Pinpoint the cell where the given text exists, returning its [x, y] midpoint coordinate. 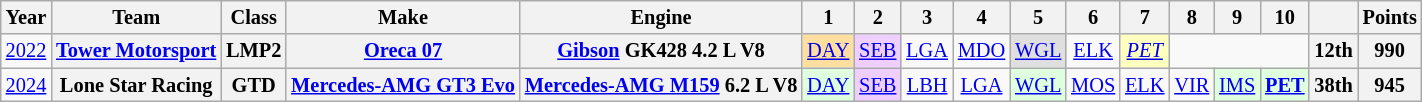
Year [26, 17]
Make [403, 17]
3 [927, 17]
Oreca 07 [403, 51]
Lone Star Racing [136, 85]
MOS [1093, 85]
MDO [982, 51]
IMS [1237, 85]
Engine [661, 17]
Mercedes-AMG M159 6.2 L V8 [661, 85]
945 [1390, 85]
Tower Motorsport [136, 51]
VIR [1192, 85]
2024 [26, 85]
GTD [254, 85]
6 [1093, 17]
990 [1390, 51]
Team [136, 17]
Class [254, 17]
10 [1284, 17]
38th [1333, 85]
8 [1192, 17]
9 [1237, 17]
7 [1144, 17]
2 [878, 17]
5 [1038, 17]
4 [982, 17]
1 [828, 17]
12th [1333, 51]
Points [1390, 17]
Mercedes-AMG GT3 Evo [403, 85]
LBH [927, 85]
Gibson GK428 4.2 L V8 [661, 51]
2022 [26, 51]
LMP2 [254, 51]
